Return (X, Y) of the center of cell containing provided text 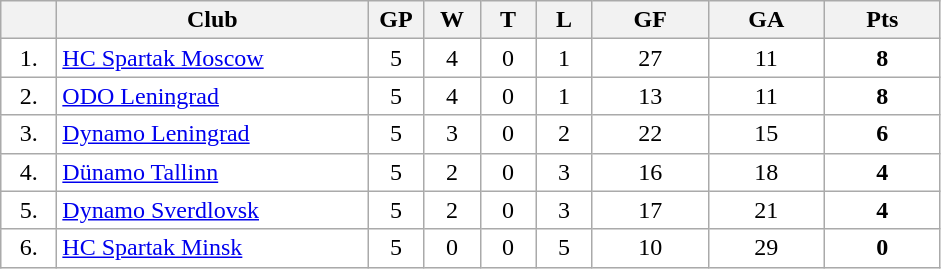
HC Spartak Minsk (212, 248)
21 (766, 210)
17 (650, 210)
29 (766, 248)
6 (882, 134)
22 (650, 134)
GP (396, 20)
27 (650, 58)
Pts (882, 20)
ODO Leningrad (212, 96)
15 (766, 134)
18 (766, 172)
3. (29, 134)
4. (29, 172)
13 (650, 96)
Dynamo Leningrad (212, 134)
GF (650, 20)
10 (650, 248)
L (564, 20)
1. (29, 58)
6. (29, 248)
Club (212, 20)
HC Spartak Moscow (212, 58)
Dünamo Tallinn (212, 172)
5. (29, 210)
W (452, 20)
16 (650, 172)
GA (766, 20)
T (508, 20)
2. (29, 96)
Dynamo Sverdlovsk (212, 210)
